Locate the cell with the specified text and output its (x, y) center coordinate. 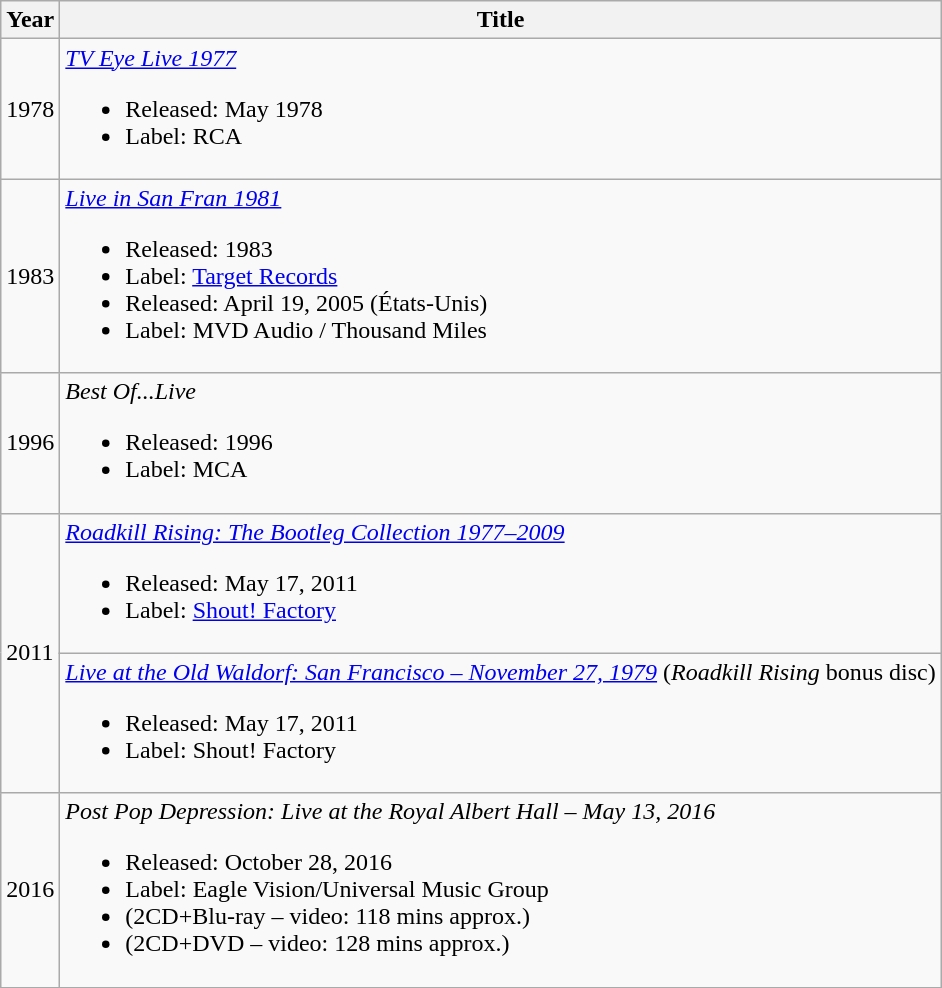
Roadkill Rising: The Bootleg Collection 1977–2009Released: May 17, 2011Label: Shout! Factory (500, 583)
Live in San Fran 1981Released: 1983Label: Target RecordsReleased: April 19, 2005 (États-Unis)Label: MVD Audio / Thousand Miles (500, 276)
1996 (30, 443)
Live at the Old Waldorf: San Francisco – November 27, 1979 (Roadkill Rising bonus disc)Released: May 17, 2011Label: Shout! Factory (500, 723)
Title (500, 20)
1978 (30, 109)
Best Of...LiveReleased: 1996Label: MCA (500, 443)
2011 (30, 653)
TV Eye Live 1977Released: May 1978Label: RCA (500, 109)
2016 (30, 890)
1983 (30, 276)
Year (30, 20)
